Detect which cell encompasses the target text, then output its (X, Y) center coordinate. 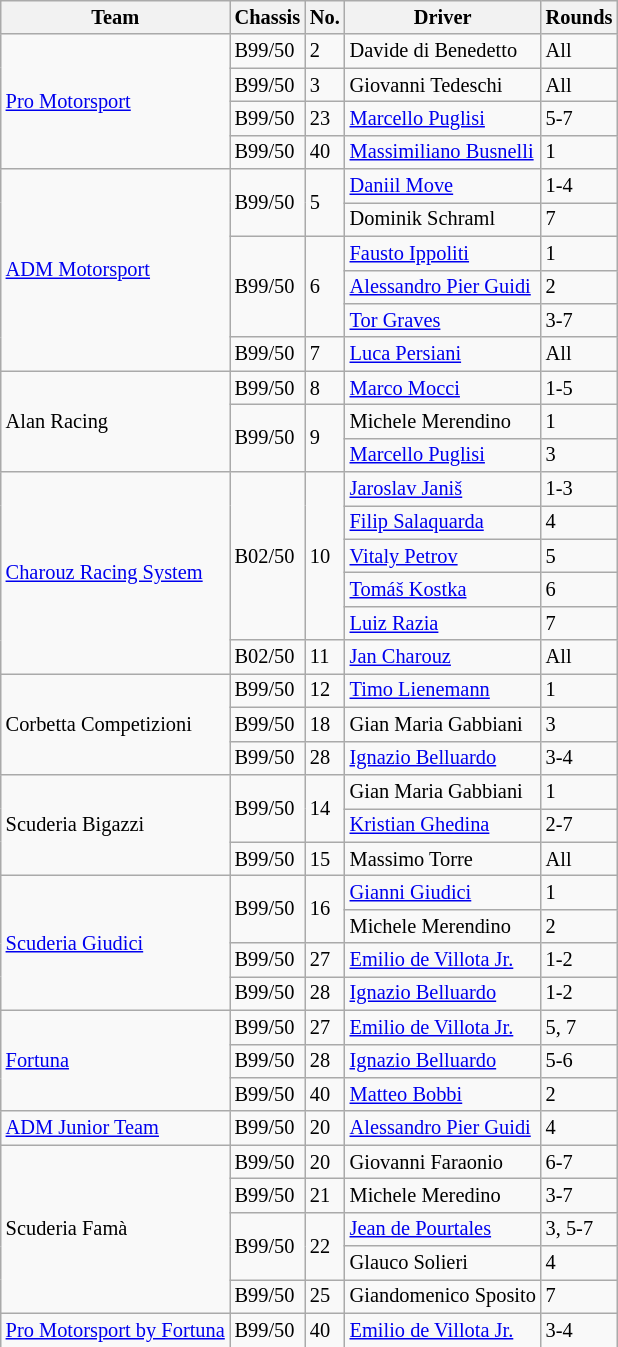
1-3 (580, 489)
Corbetta Competizioni (116, 724)
Scuderia Bigazzi (116, 824)
Pro Motorsport by Fortuna (116, 1330)
6-7 (580, 1162)
Marco Mocci (443, 388)
Michele Meredino (443, 1195)
Scuderia Famà (116, 1229)
1-5 (580, 388)
5-6 (580, 1061)
18 (325, 724)
No. (325, 17)
Luca Persiani (443, 354)
5-7 (580, 118)
Fausto Ippoliti (443, 253)
Giandomenico Sposito (443, 1296)
Kristian Ghedina (443, 825)
23 (325, 118)
2-7 (580, 825)
10 (325, 556)
Dominik Schraml (443, 219)
Matteo Bobbi (443, 1094)
Jaroslav Janiš (443, 489)
Daniil Move (443, 186)
3, 5-7 (580, 1229)
Team (116, 17)
25 (325, 1296)
14 (325, 808)
11 (325, 657)
ADM Motorsport (116, 270)
Massimo Torre (443, 859)
16 (325, 908)
Pro Motorsport (116, 102)
Fortuna (116, 1060)
1-4 (580, 186)
Chassis (268, 17)
Scuderia Giudici (116, 942)
8 (325, 388)
Driver (443, 17)
9 (325, 438)
Rounds (580, 17)
Giovanni Faraonio (443, 1162)
Massimiliano Busnelli (443, 152)
22 (325, 1246)
Luiz Razia (443, 623)
Charouz Racing System (116, 573)
Alan Racing (116, 422)
Giovanni Tedeschi (443, 85)
Glauco Solieri (443, 1263)
Tor Graves (443, 320)
5, 7 (580, 1027)
Gianni Giudici (443, 892)
15 (325, 859)
Tomáš Kostka (443, 589)
Jan Charouz (443, 657)
Filip Salaquarda (443, 522)
ADM Junior Team (116, 1128)
Jean de Pourtales (443, 1229)
21 (325, 1195)
12 (325, 690)
Davide di Benedetto (443, 51)
Vitaly Petrov (443, 556)
Timo Lienemann (443, 690)
